From the cell containing the given text, extract its center point as [x, y] coordinate. 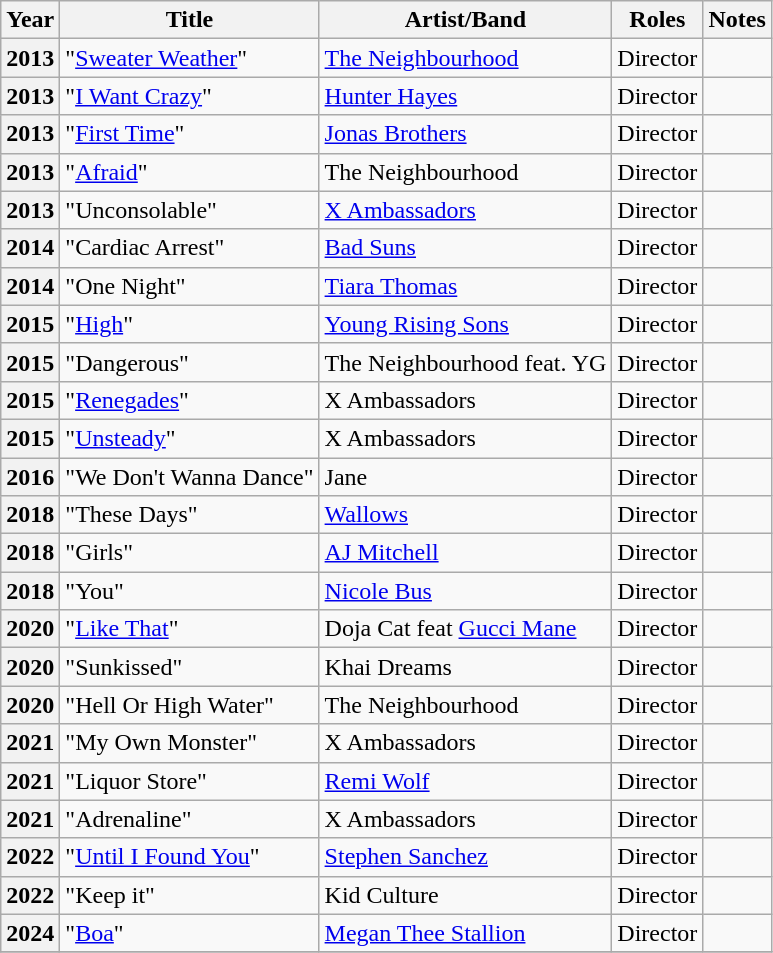
"Keep it" [190, 895]
Hunter Hayes [466, 96]
"Unsteady" [190, 438]
Kid Culture [466, 895]
"Sunkissed" [190, 667]
AJ Mitchell [466, 553]
Jonas Brothers [466, 134]
"Liquor Store" [190, 781]
"These Days" [190, 515]
"One Night" [190, 286]
Megan Thee Stallion [466, 933]
"Until I Found You" [190, 857]
"Like That" [190, 629]
The Neighbourhood feat. YG [466, 362]
"First Time" [190, 134]
Doja Cat feat Gucci Mane [466, 629]
"I Want Crazy" [190, 96]
Stephen Sanchez [466, 857]
Notes [737, 20]
"Adrenaline" [190, 819]
Young Rising Sons [466, 324]
Roles [658, 20]
Remi Wolf [466, 781]
"We Don't Wanna Dance" [190, 477]
"You" [190, 591]
Bad Suns [466, 248]
"Hell Or High Water" [190, 705]
Year [30, 20]
"Girls" [190, 553]
Title [190, 20]
"My Own Monster" [190, 743]
Artist/Band [466, 20]
2016 [30, 477]
Nicole Bus [466, 591]
"Dangerous" [190, 362]
Tiara Thomas [466, 286]
"Afraid" [190, 172]
2024 [30, 933]
"High" [190, 324]
Khai Dreams [466, 667]
"Sweater Weather" [190, 58]
Wallows [466, 515]
"Boa" [190, 933]
"Unconsolable" [190, 210]
"Cardiac Arrest" [190, 248]
Jane [466, 477]
"Renegades" [190, 400]
